Return [X, Y] of the center of cell containing provided text 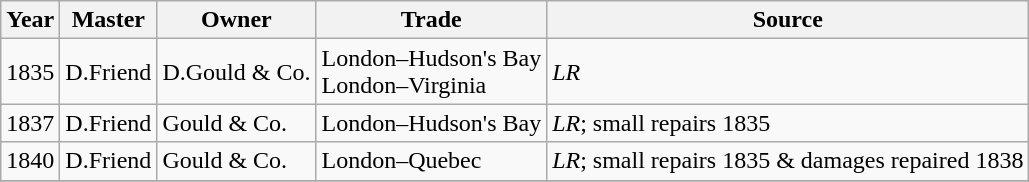
Master [108, 20]
Owner [236, 20]
London–Hudson's Bay [432, 123]
LR; small repairs 1835 & damages repaired 1838 [788, 161]
LR [788, 72]
Trade [432, 20]
Source [788, 20]
London–Hudson's BayLondon–Virginia [432, 72]
LR; small repairs 1835 [788, 123]
1835 [30, 72]
1837 [30, 123]
D.Gould & Co. [236, 72]
Year [30, 20]
London–Quebec [432, 161]
1840 [30, 161]
